Determine the [X, Y] coordinate at the center of the cell enclosing the given text.  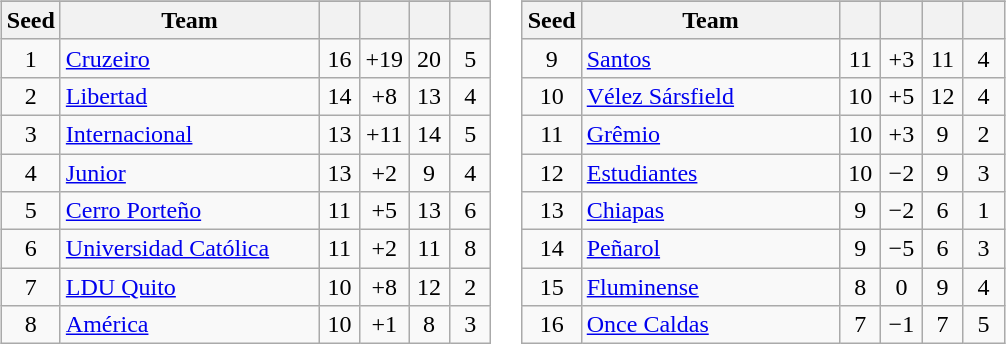
Junior [190, 173]
+1 [384, 325]
Fluminense [710, 287]
Once Caldas [710, 325]
Cerro Porteño [190, 211]
América [190, 325]
Chiapas [710, 211]
15 [552, 287]
Peñarol [710, 249]
20 [430, 58]
Libertad [190, 96]
−5 [902, 249]
Universidad Católica [190, 249]
Grêmio [710, 134]
Cruzeiro [190, 58]
Santos [710, 58]
+19 [384, 58]
Vélez Sársfield [710, 96]
+11 [384, 134]
Internacional [190, 134]
LDU Quito [190, 287]
−1 [902, 325]
0 [902, 287]
Estudiantes [710, 173]
